For the text-containing cell, return its midpoint in [x, y] coordinate format. 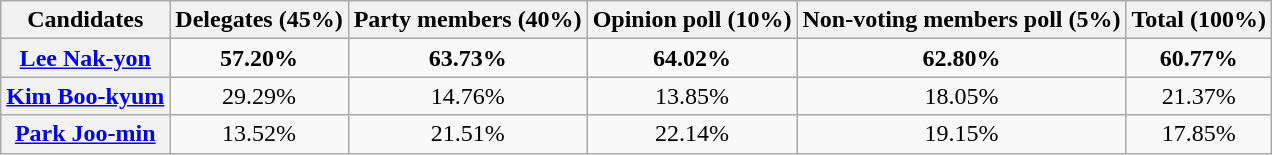
Candidates [86, 20]
63.73% [468, 58]
60.77% [1199, 58]
21.51% [468, 134]
Non-voting members poll (5%) [962, 20]
62.80% [962, 58]
57.20% [259, 58]
29.29% [259, 96]
Park Joo-min [86, 134]
Kim Boo-kyum [86, 96]
13.85% [692, 96]
21.37% [1199, 96]
Party members (40%) [468, 20]
17.85% [1199, 134]
Lee Nak-yon [86, 58]
Total (100%) [1199, 20]
Delegates (45%) [259, 20]
14.76% [468, 96]
19.15% [962, 134]
22.14% [692, 134]
13.52% [259, 134]
Opinion poll (10%) [692, 20]
64.02% [692, 58]
18.05% [962, 96]
